Return the (x, y) coordinate for the center point of the cell that contains the specified text.  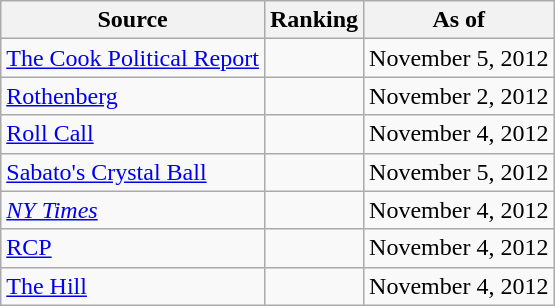
The Cook Political Report (133, 58)
RCP (133, 248)
Roll Call (133, 134)
The Hill (133, 286)
Ranking (314, 20)
As of (459, 20)
November 2, 2012 (459, 96)
Rothenberg (133, 96)
Sabato's Crystal Ball (133, 172)
Source (133, 20)
NY Times (133, 210)
